Detect which cell encompasses the target text, then output its (X, Y) center coordinate. 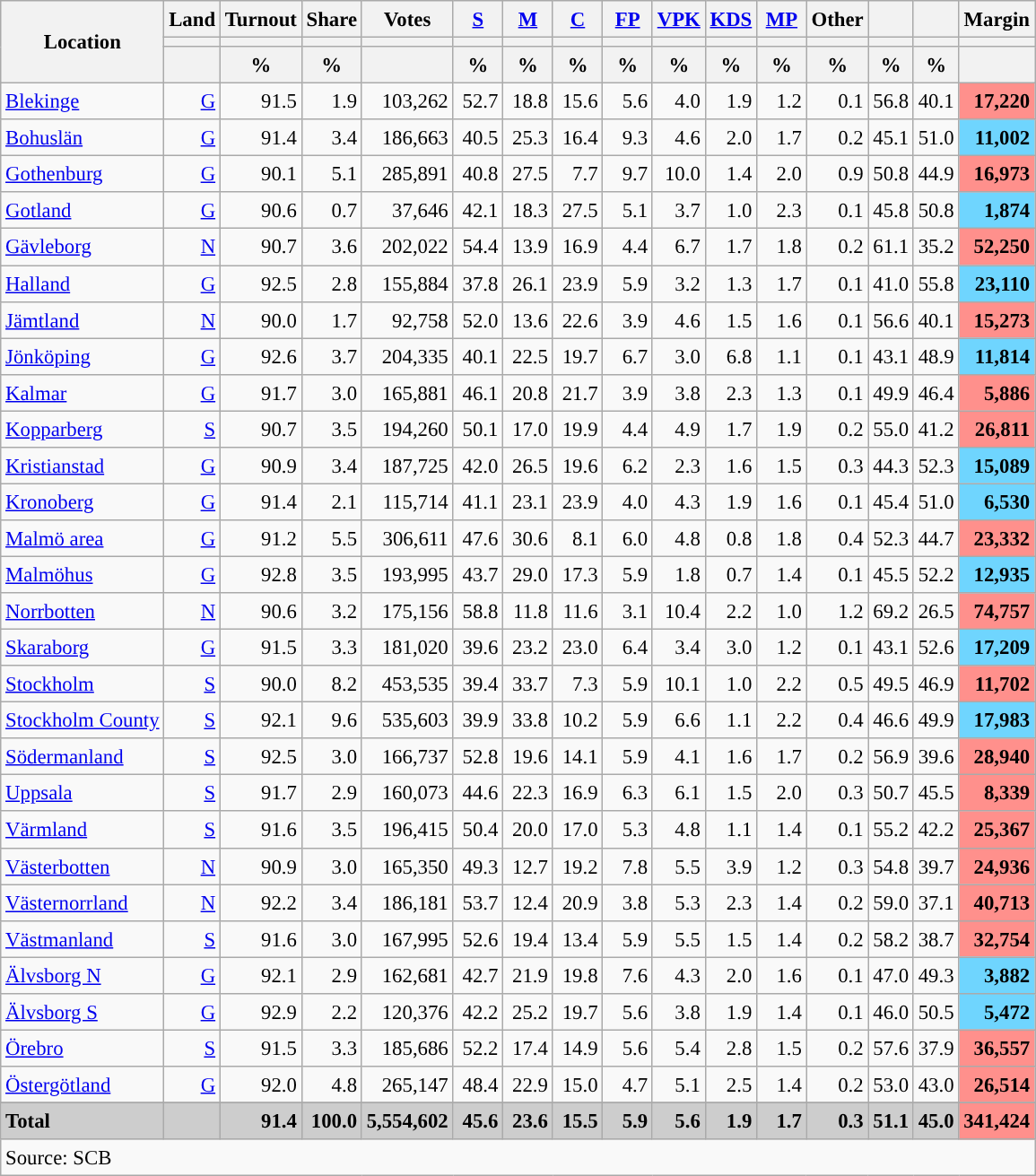
Södermanland (83, 757)
37.9 (936, 1048)
186,663 (407, 138)
8.1 (578, 538)
155,884 (407, 283)
17.3 (578, 574)
Gothenburg (83, 174)
23,110 (997, 283)
185,686 (407, 1048)
Land (192, 20)
13.6 (528, 319)
Älvsborg N (83, 976)
VPK (678, 20)
16.4 (578, 138)
26.1 (528, 283)
12.7 (528, 867)
40.8 (478, 174)
18.8 (528, 102)
58.2 (891, 938)
Kalmar (83, 393)
2.5 (730, 1085)
4.1 (678, 757)
Blekinge (83, 102)
187,725 (407, 466)
23.0 (578, 648)
17,983 (997, 721)
20.9 (578, 902)
53.7 (478, 902)
3,882 (997, 976)
12,935 (997, 574)
22.6 (578, 319)
6.8 (730, 357)
92.2 (260, 902)
41.2 (936, 429)
23,332 (997, 538)
C (578, 20)
55.8 (936, 283)
306,611 (407, 538)
42.1 (478, 210)
44.7 (936, 538)
Source: SCB (518, 1157)
44.3 (891, 466)
165,350 (407, 867)
50.7 (891, 793)
6,530 (997, 502)
17,220 (997, 102)
165,881 (407, 393)
6.4 (628, 648)
45.4 (891, 502)
36,557 (997, 1048)
55.2 (891, 831)
10.1 (678, 684)
Location (83, 42)
202,022 (407, 248)
46.1 (478, 393)
45.6 (478, 1121)
45.8 (891, 210)
7.7 (578, 174)
56.6 (891, 319)
35.2 (936, 248)
Turnout (260, 20)
6.1 (678, 793)
186,181 (407, 902)
5,554,602 (407, 1121)
19.8 (578, 976)
92.9 (260, 1012)
8.2 (332, 684)
Bohuslän (83, 138)
29.0 (528, 574)
24,936 (997, 867)
25,367 (997, 831)
23.6 (528, 1121)
Värmland (83, 831)
28,940 (997, 757)
11,002 (997, 138)
15.5 (578, 1121)
20.0 (528, 831)
22.9 (528, 1085)
19.9 (578, 429)
5,886 (997, 393)
160,073 (407, 793)
47.0 (891, 976)
57.6 (891, 1048)
19.4 (528, 938)
0.8 (730, 538)
4.7 (628, 1085)
22.5 (528, 357)
21.9 (528, 976)
162,681 (407, 976)
6.6 (678, 721)
26,514 (997, 1085)
48.4 (478, 1085)
14.1 (578, 757)
50.5 (936, 1012)
7.6 (628, 976)
92,758 (407, 319)
175,156 (407, 612)
Norrbotten (83, 612)
52.0 (478, 319)
196,415 (407, 831)
15.6 (578, 102)
3.1 (628, 612)
46.0 (891, 1012)
Västerbotten (83, 867)
92.8 (260, 574)
Stockholm (83, 684)
33.7 (528, 684)
52.7 (478, 102)
92.6 (260, 357)
19.2 (578, 867)
Gävleborg (83, 248)
Other (838, 20)
9.3 (628, 138)
Share (332, 20)
0.5 (838, 684)
44.9 (936, 174)
48.9 (936, 357)
12.4 (528, 902)
32,754 (997, 938)
204,335 (407, 357)
56.8 (891, 102)
37.8 (478, 283)
45.0 (936, 1121)
90.1 (260, 174)
103,262 (407, 102)
Jämtland (83, 319)
2.1 (332, 502)
15.0 (578, 1085)
Skaraborg (83, 648)
20.8 (528, 393)
43.0 (936, 1085)
58.8 (478, 612)
10.0 (678, 174)
7.8 (628, 867)
25.2 (528, 1012)
5,472 (997, 1012)
Kronoberg (83, 502)
40,713 (997, 902)
Malmöhus (83, 574)
17.4 (528, 1048)
Västernorrland (83, 902)
45.1 (891, 138)
52,250 (997, 248)
50.1 (478, 429)
265,147 (407, 1085)
61.1 (891, 248)
51.1 (891, 1121)
1,874 (997, 210)
42.0 (478, 466)
120,376 (407, 1012)
Margin (997, 20)
17,209 (997, 648)
Uppsala (83, 793)
Västmanland (83, 938)
3.6 (332, 248)
Votes (407, 20)
15,089 (997, 466)
194,260 (407, 429)
46.9 (936, 684)
285,891 (407, 174)
14.9 (578, 1048)
181,020 (407, 648)
15,273 (997, 319)
37,646 (407, 210)
9.7 (628, 174)
0.9 (838, 174)
8,339 (997, 793)
49.5 (891, 684)
Kopparberg (83, 429)
11.6 (578, 612)
535,603 (407, 721)
4.9 (678, 429)
33.8 (528, 721)
100.0 (332, 1121)
46.4 (936, 393)
38.7 (936, 938)
25.3 (528, 138)
23.2 (528, 648)
MP (782, 20)
41.1 (478, 502)
26,811 (997, 429)
37.1 (936, 902)
39.4 (478, 684)
Jönköping (83, 357)
Kristianstad (83, 466)
56.9 (891, 757)
M (528, 20)
54.4 (478, 248)
10.2 (578, 721)
91.2 (260, 538)
55.0 (891, 429)
341,424 (997, 1121)
Stockholm County (83, 721)
11.8 (528, 612)
166,737 (407, 757)
KDS (730, 20)
53.0 (891, 1085)
50.4 (478, 831)
30.6 (528, 538)
59.0 (891, 902)
453,535 (407, 684)
23.1 (528, 502)
21.7 (578, 393)
Malmö area (83, 538)
44.6 (478, 793)
54.8 (891, 867)
5.4 (678, 1048)
6.0 (628, 538)
16,973 (997, 174)
74,757 (997, 612)
Halland (83, 283)
92.0 (260, 1085)
9.6 (332, 721)
42.7 (478, 976)
47.6 (478, 538)
39.9 (478, 721)
193,995 (407, 574)
6.3 (628, 793)
FP (628, 20)
43.7 (478, 574)
18.3 (528, 210)
52.8 (478, 757)
115,714 (407, 502)
Örebro (83, 1048)
13.4 (578, 938)
167,995 (407, 938)
22.3 (528, 793)
11,814 (997, 357)
7.3 (578, 684)
11,702 (997, 684)
10.4 (678, 612)
40.5 (478, 138)
Östergötland (83, 1085)
Älvsborg S (83, 1012)
13.9 (528, 248)
39.7 (936, 867)
6.2 (628, 466)
41.0 (891, 283)
Gotland (83, 210)
Total (83, 1121)
69.2 (891, 612)
46.6 (891, 721)
